From the cell containing the given text, extract its center point as (x, y) coordinate. 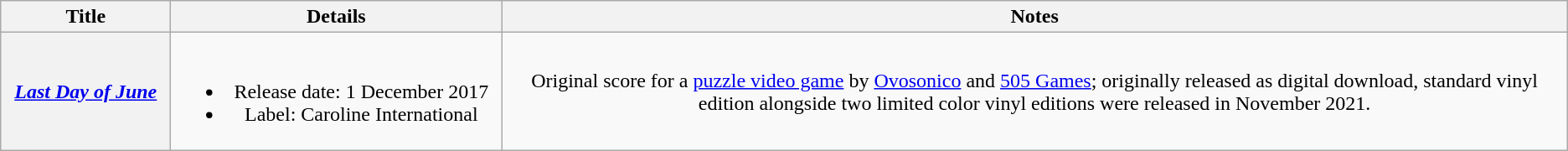
Release date: 1 December 2017Label: Caroline International (337, 91)
Title (85, 17)
Details (337, 17)
Notes (1034, 17)
Last Day of June (85, 91)
